Pinpoint the cell where the given text exists, returning its (x, y) midpoint coordinate. 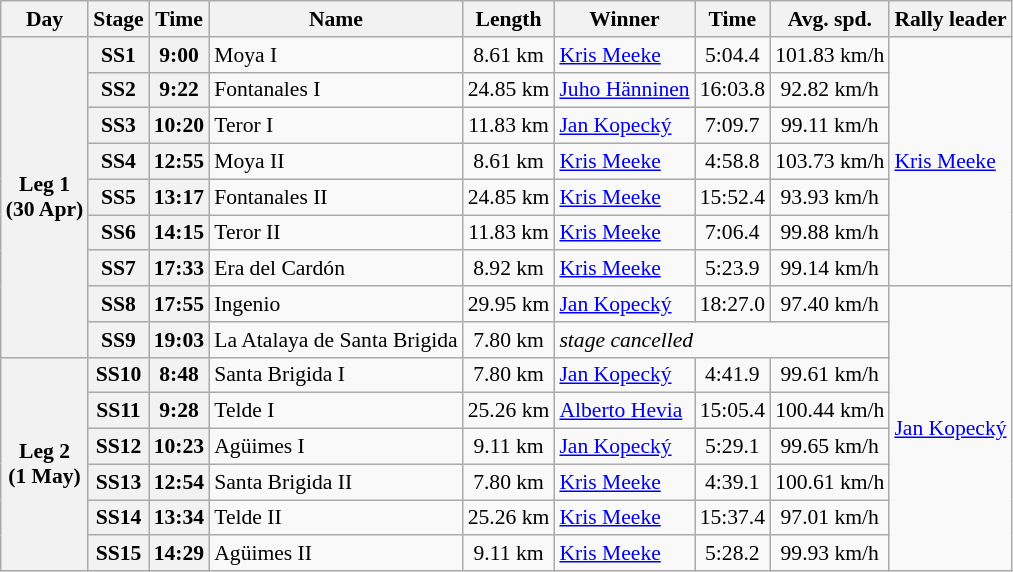
SS6 (118, 233)
8:48 (179, 375)
99.88 km/h (830, 233)
Leg 1(30 Apr) (44, 198)
SS13 (118, 482)
SS10 (118, 375)
99.14 km/h (830, 269)
14:15 (179, 233)
Telde I (336, 411)
Stage (118, 19)
Day (44, 19)
15:37.4 (732, 518)
Moya I (336, 55)
Ingenio (336, 304)
9:00 (179, 55)
Leg 2(1 May) (44, 464)
100.44 km/h (830, 411)
8.92 km (509, 269)
SS11 (118, 411)
101.83 km/h (830, 55)
SS15 (118, 554)
92.82 km/h (830, 90)
5:04.4 (732, 55)
7:06.4 (732, 233)
97.40 km/h (830, 304)
Length (509, 19)
93.93 km/h (830, 197)
17:55 (179, 304)
SS1 (118, 55)
4:58.8 (732, 162)
18:27.0 (732, 304)
103.73 km/h (830, 162)
17:33 (179, 269)
5:23.9 (732, 269)
Fontanales II (336, 197)
Era del Cardón (336, 269)
SS7 (118, 269)
Winner (624, 19)
14:29 (179, 554)
13:34 (179, 518)
9:28 (179, 411)
15:52.4 (732, 197)
100.61 km/h (830, 482)
5:28.2 (732, 554)
10:23 (179, 447)
SS12 (118, 447)
Rally leader (950, 19)
SS14 (118, 518)
Name (336, 19)
4:41.9 (732, 375)
4:39.1 (732, 482)
SS3 (118, 126)
Juho Hänninen (624, 90)
97.01 km/h (830, 518)
Santa Brigida I (336, 375)
Alberto Hevia (624, 411)
SS9 (118, 340)
9:22 (179, 90)
99.61 km/h (830, 375)
7:09.7 (732, 126)
SS5 (118, 197)
Telde II (336, 518)
La Atalaya de Santa Brigida (336, 340)
12:55 (179, 162)
99.93 km/h (830, 554)
5:29.1 (732, 447)
Moya II (336, 162)
SS4 (118, 162)
13:17 (179, 197)
99.65 km/h (830, 447)
Agüimes I (336, 447)
Fontanales I (336, 90)
12:54 (179, 482)
Teror II (336, 233)
15:05.4 (732, 411)
SS8 (118, 304)
99.11 km/h (830, 126)
16:03.8 (732, 90)
Teror I (336, 126)
19:03 (179, 340)
SS2 (118, 90)
29.95 km (509, 304)
Avg. spd. (830, 19)
stage cancelled (722, 340)
Agüimes II (336, 554)
Santa Brigida II (336, 482)
10:20 (179, 126)
